Locate the cell with the specified text and output its [x, y] center coordinate. 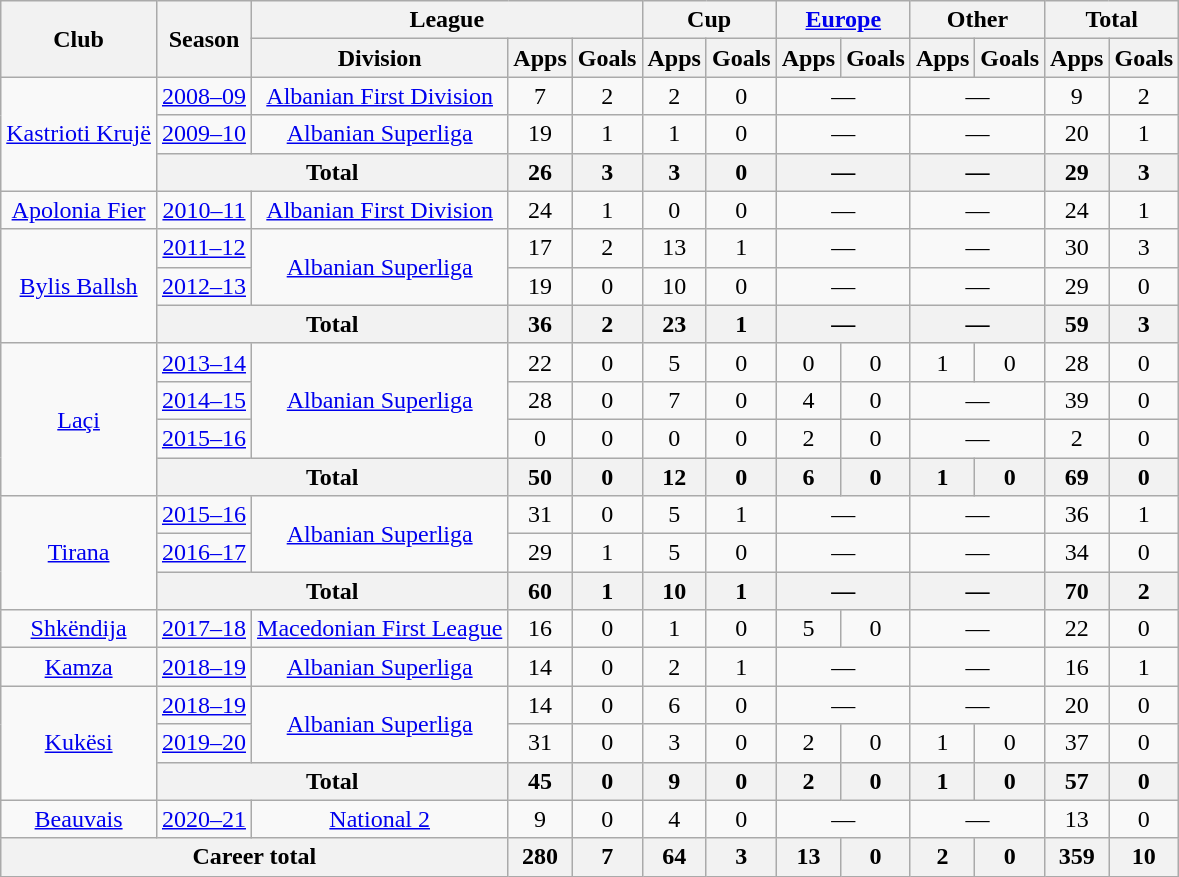
2020–21 [204, 819]
Kastrioti Krujë [79, 134]
Kamza [79, 667]
359 [1077, 857]
Macedonian First League [380, 629]
Beauvais [79, 819]
17 [540, 248]
37 [1077, 743]
26 [540, 172]
70 [1077, 591]
Career total [254, 857]
59 [1077, 324]
2008–09 [204, 96]
23 [674, 324]
45 [540, 781]
2010–11 [204, 210]
39 [1077, 400]
64 [674, 857]
69 [1077, 477]
Season [204, 39]
Division [380, 58]
34 [1077, 553]
Shkëndija [79, 629]
Other [977, 20]
30 [1077, 248]
Club [79, 39]
Europe [843, 20]
57 [1077, 781]
2013–14 [204, 362]
Bylis Ballsh [79, 286]
2009–10 [204, 134]
60 [540, 591]
2017–18 [204, 629]
2016–17 [204, 553]
Apolonia Fier [79, 210]
2019–20 [204, 743]
National 2 [380, 819]
Cup [709, 20]
50 [540, 477]
280 [540, 857]
2012–13 [204, 286]
Tirana [79, 553]
Laçi [79, 419]
2014–15 [204, 400]
12 [674, 477]
Kukësi [79, 743]
League [447, 20]
2011–12 [204, 248]
